Locate the cell with the specified text and output its (X, Y) center coordinate. 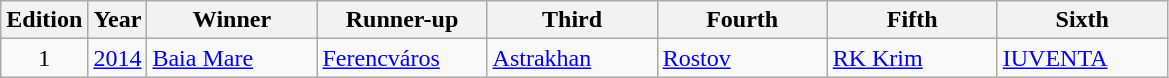
IUVENTA (1082, 58)
Year (118, 20)
2014 (118, 58)
Baia Mare (232, 58)
Winner (232, 20)
Ferencváros (402, 58)
Fifth (912, 20)
Third (572, 20)
1 (44, 58)
Astrakhan (572, 58)
Sixth (1082, 20)
Runner-up (402, 20)
RK Krim (912, 58)
Edition (44, 20)
Fourth (742, 20)
Rostov (742, 58)
